Scan for the cell matching the given text and deliver its (X, Y) coordinate at center. 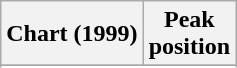
Chart (1999) (72, 34)
Peakposition (189, 34)
